Determine the [x, y] coordinate at the center of the cell enclosing the given text.  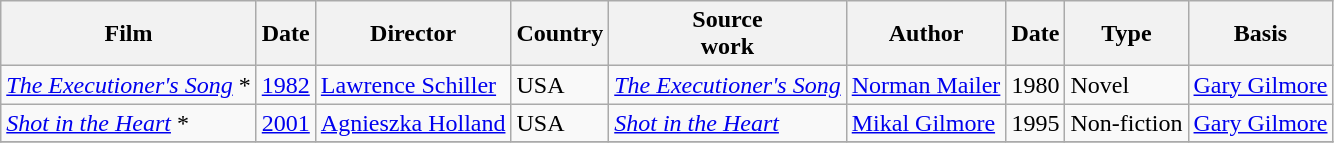
Director [413, 34]
1995 [1036, 123]
Mikal Gilmore [926, 123]
Film [128, 34]
Agnieszka Holland [413, 123]
Shot in the Heart [728, 123]
The Executioner's Song * [128, 85]
Type [1126, 34]
Author [926, 34]
Basis [1260, 34]
Country [560, 34]
Shot in the Heart * [128, 123]
Lawrence Schiller [413, 85]
Norman Mailer [926, 85]
1982 [286, 85]
Sourcework [728, 34]
The Executioner's Song [728, 85]
2001 [286, 123]
Non-fiction [1126, 123]
1980 [1036, 85]
Novel [1126, 85]
